Determine the (X, Y) coordinate at the center of the cell enclosing the given text.  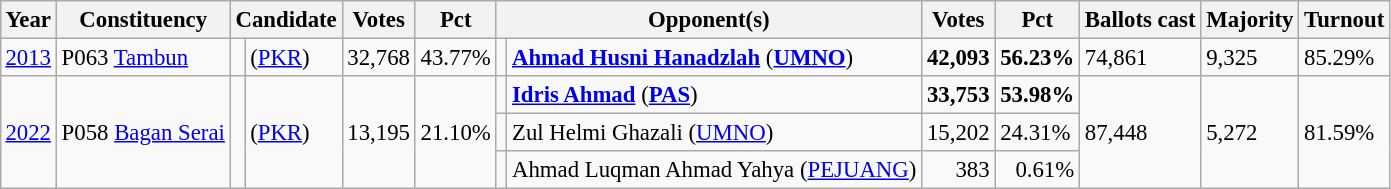
85.29% (1344, 57)
P063 Tambun (143, 57)
81.59% (1344, 132)
Turnout (1344, 20)
Zul Helmi Ghazali (UMNO) (714, 133)
74,861 (1140, 57)
Ahmad Luqman Ahmad Yahya (PEJUANG) (714, 170)
87,448 (1140, 132)
P058 Bagan Serai (143, 132)
383 (958, 170)
Year (28, 20)
2022 (28, 132)
53.98% (1038, 95)
24.31% (1038, 133)
43.77% (456, 57)
0.61% (1038, 170)
33,753 (958, 95)
Idris Ahmad (PAS) (714, 95)
13,195 (378, 132)
2013 (28, 57)
15,202 (958, 133)
Constituency (143, 20)
9,325 (1250, 57)
32,768 (378, 57)
5,272 (1250, 132)
42,093 (958, 57)
Opponent(s) (709, 20)
Candidate (286, 20)
Ballots cast (1140, 20)
Ahmad Husni Hanadzlah (UMNO) (714, 57)
Majority (1250, 20)
56.23% (1038, 57)
21.10% (456, 132)
